For the text-containing cell, return its midpoint in [x, y] coordinate format. 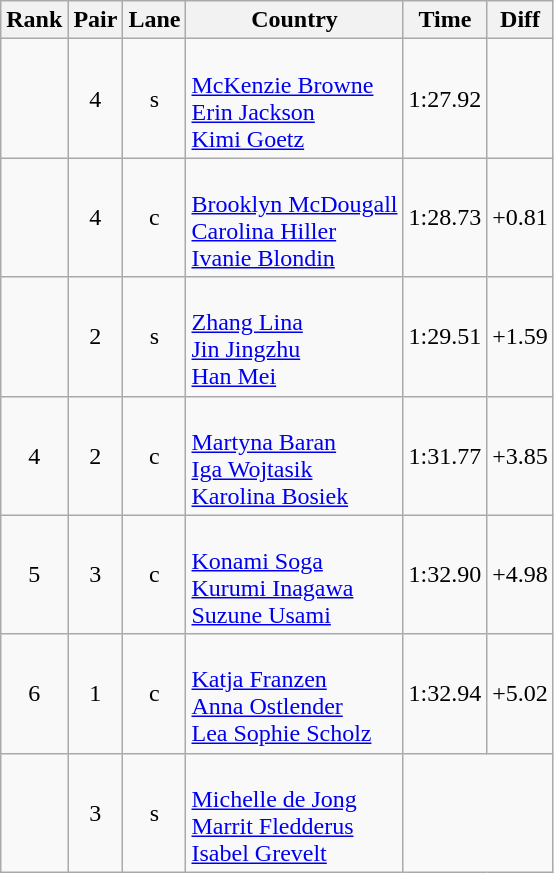
1:32.90 [445, 574]
+4.98 [520, 574]
+5.02 [520, 694]
Time [445, 20]
1:27.92 [445, 98]
+3.85 [520, 456]
6 [34, 694]
1:31.77 [445, 456]
+0.81 [520, 218]
Rank [34, 20]
1:32.94 [445, 694]
Lane [154, 20]
Country [294, 20]
Pair [96, 20]
5 [34, 574]
Martyna BaranIga WojtasikKarolina Bosiek [294, 456]
Katja FranzenAnna OstlenderLea Sophie Scholz [294, 694]
+1.59 [520, 336]
McKenzie BrowneErin JacksonKimi Goetz [294, 98]
1 [96, 694]
1:28.73 [445, 218]
Konami SogaKurumi InagawaSuzune Usami [294, 574]
Brooklyn McDougallCarolina HillerIvanie Blondin [294, 218]
Zhang LinaJin JingzhuHan Mei [294, 336]
Diff [520, 20]
Michelle de JongMarrit FledderusIsabel Grevelt [294, 812]
1:29.51 [445, 336]
